Find where the given text appears and provide that cell's center as (x, y) coordinate. 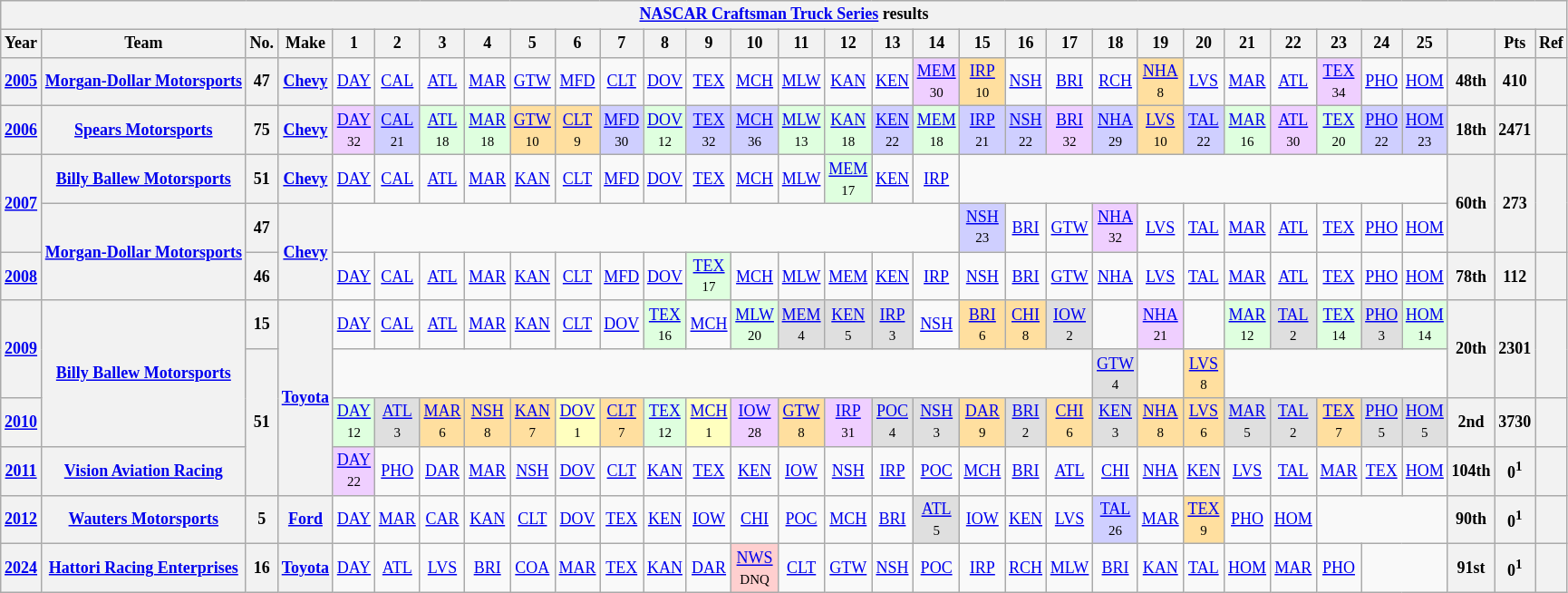
24 (1381, 44)
2011 (22, 471)
2006 (22, 131)
22 (1292, 44)
MCH1 (709, 423)
MEM4 (801, 325)
20th (1471, 348)
MEM (848, 277)
DAR9 (982, 423)
MLW20 (754, 325)
2301 (1515, 348)
IRP21 (982, 131)
90th (1471, 520)
BRI32 (1070, 131)
Wauters Motorsports (143, 520)
PHO22 (1381, 131)
LVS6 (1204, 423)
ATL5 (936, 520)
TEX32 (709, 131)
MAR5 (1247, 423)
ATL18 (442, 131)
PHO3 (1381, 325)
POC4 (893, 423)
46 (261, 277)
Vision Aviation Racing (143, 471)
MEM17 (848, 179)
ATL3 (397, 423)
NSH23 (982, 228)
DAY12 (353, 423)
2012 (22, 520)
TEX12 (665, 423)
78th (1471, 277)
CHI8 (1026, 325)
18th (1471, 131)
IRP3 (893, 325)
75 (261, 131)
2 (397, 44)
18 (1116, 44)
NASCAR Craftsman Truck Series results (784, 15)
GTW10 (533, 131)
11 (801, 44)
HOM23 (1425, 131)
2005 (22, 82)
Year (22, 44)
3 (442, 44)
CAR (442, 520)
19 (1160, 44)
23 (1339, 44)
GTW8 (801, 423)
MAR18 (488, 131)
PHO5 (1381, 423)
60th (1471, 203)
TAL22 (1204, 131)
Pts (1515, 44)
Spears Motorsports (143, 131)
TEX9 (1204, 520)
TEX34 (1339, 82)
48th (1471, 82)
10 (754, 44)
LVS10 (1160, 131)
7 (622, 44)
NHA32 (1116, 228)
COA (533, 569)
12 (848, 44)
NHA21 (1160, 325)
3730 (1515, 423)
2024 (22, 569)
CAL21 (397, 131)
112 (1515, 277)
6 (577, 44)
ATL30 (1292, 131)
HOM5 (1425, 423)
TEX14 (1339, 325)
CLT9 (577, 131)
1 (353, 44)
Team (143, 44)
21 (1247, 44)
No. (261, 44)
LVS8 (1204, 374)
25 (1425, 44)
IRP10 (982, 82)
KEN3 (1116, 423)
410 (1515, 82)
Ref (1552, 44)
MAR12 (1247, 325)
BRI6 (982, 325)
DOV12 (665, 131)
HOM14 (1425, 325)
MAR6 (442, 423)
MAR16 (1247, 131)
104th (1471, 471)
9 (709, 44)
8 (665, 44)
Hattori Racing Enterprises (143, 569)
2009 (22, 348)
17 (1070, 44)
TAL26 (1116, 520)
2471 (1515, 131)
TEX17 (709, 277)
DAY22 (353, 471)
IOW2 (1070, 325)
TEX20 (1339, 131)
NSH22 (1026, 131)
4 (488, 44)
CLT7 (622, 423)
MLW13 (801, 131)
2007 (22, 203)
NWSDNQ (754, 569)
273 (1515, 203)
MCH36 (754, 131)
Ford (305, 520)
KAN7 (533, 423)
DAY32 (353, 131)
NSH3 (936, 423)
BRI2 (1026, 423)
MEM30 (936, 82)
KEN22 (893, 131)
MEM18 (936, 131)
NSH8 (488, 423)
IRP31 (848, 423)
IOW28 (754, 423)
2010 (22, 423)
CHI6 (1070, 423)
KEN5 (848, 325)
Make (305, 44)
2008 (22, 277)
NHA29 (1116, 131)
14 (936, 44)
91st (1471, 569)
MFD30 (622, 131)
DOV1 (577, 423)
TEX7 (1339, 423)
20 (1204, 44)
GTW4 (1116, 374)
2nd (1471, 423)
13 (893, 44)
KAN18 (848, 131)
TEX16 (665, 325)
